Return (X, Y) of the center of cell containing provided text 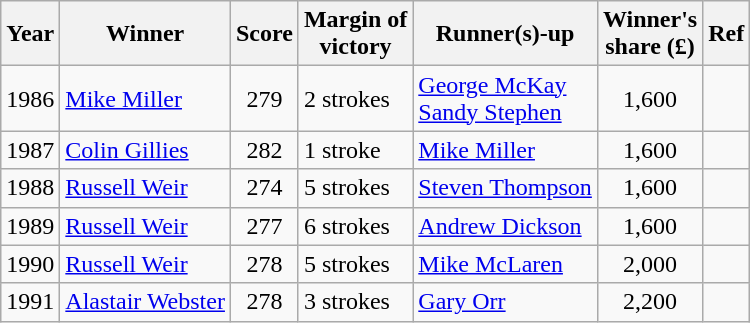
1990 (30, 264)
2,200 (650, 302)
1991 (30, 302)
1986 (30, 98)
Winner (146, 34)
6 strokes (355, 226)
1989 (30, 226)
277 (264, 226)
Gary Orr (506, 302)
Ref (726, 34)
274 (264, 188)
Runner(s)-up (506, 34)
2 strokes (355, 98)
282 (264, 150)
1 stroke (355, 150)
Year (30, 34)
3 strokes (355, 302)
1988 (30, 188)
Alastair Webster (146, 302)
2,000 (650, 264)
Winner'sshare (£) (650, 34)
Colin Gillies (146, 150)
Margin ofvictory (355, 34)
Score (264, 34)
Andrew Dickson (506, 226)
279 (264, 98)
Steven Thompson (506, 188)
1987 (30, 150)
Mike McLaren (506, 264)
George McKay Sandy Stephen (506, 98)
